Scan for the cell matching the given text and deliver its [x, y] coordinate at center. 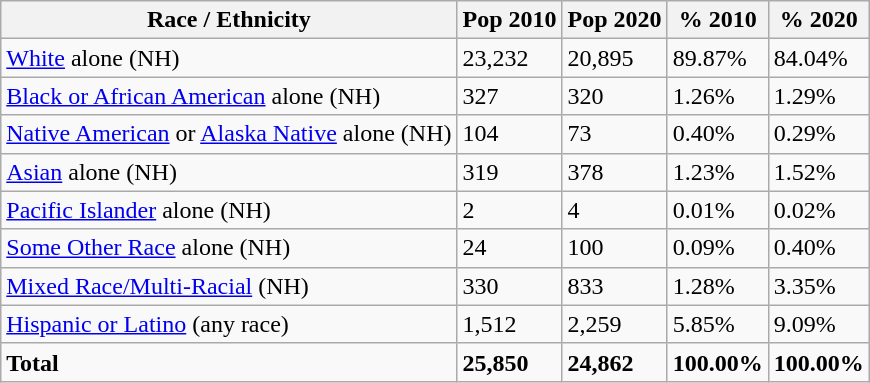
Hispanic or Latino (any race) [229, 324]
25,850 [510, 362]
24 [510, 248]
1.52% [818, 172]
9.09% [818, 324]
327 [510, 96]
20,895 [614, 58]
5.85% [718, 324]
4 [614, 210]
Total [229, 362]
White alone (NH) [229, 58]
89.87% [718, 58]
378 [614, 172]
84.04% [818, 58]
% 2010 [718, 20]
% 2020 [818, 20]
1.28% [718, 286]
73 [614, 134]
Some Other Race alone (NH) [229, 248]
1,512 [510, 324]
1.23% [718, 172]
Native American or Alaska Native alone (NH) [229, 134]
1.29% [818, 96]
2,259 [614, 324]
0.02% [818, 210]
330 [510, 286]
Asian alone (NH) [229, 172]
0.09% [718, 248]
Black or African American alone (NH) [229, 96]
Pacific Islander alone (NH) [229, 210]
1.26% [718, 96]
319 [510, 172]
100 [614, 248]
Mixed Race/Multi-Racial (NH) [229, 286]
3.35% [818, 286]
2 [510, 210]
23,232 [510, 58]
0.29% [818, 134]
0.01% [718, 210]
833 [614, 286]
104 [510, 134]
24,862 [614, 362]
Pop 2020 [614, 20]
320 [614, 96]
Pop 2010 [510, 20]
Race / Ethnicity [229, 20]
